Return (X, Y) of the center of cell containing provided text 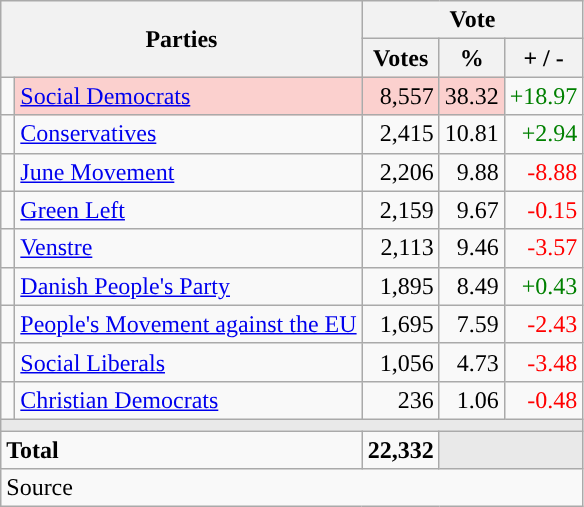
People's Movement against the EU (188, 324)
38.32 (472, 96)
1,056 (400, 362)
Christian Democrats (188, 400)
-3.48 (544, 362)
-0.48 (544, 400)
June Movement (188, 172)
9.46 (472, 248)
7.59 (472, 324)
1,895 (400, 286)
-2.43 (544, 324)
8,557 (400, 96)
+2.94 (544, 134)
10.81 (472, 134)
Total (182, 449)
Green Left (188, 210)
4.73 (472, 362)
+18.97 (544, 96)
Social Democrats (188, 96)
% (472, 58)
Votes (400, 58)
236 (400, 400)
2,113 (400, 248)
8.49 (472, 286)
Parties (182, 39)
1,695 (400, 324)
Social Liberals (188, 362)
22,332 (400, 449)
9.88 (472, 172)
Conservatives (188, 134)
2,159 (400, 210)
+ / - (544, 58)
1.06 (472, 400)
Source (292, 488)
Vote (472, 20)
9.67 (472, 210)
Venstre (188, 248)
+0.43 (544, 286)
-3.57 (544, 248)
2,206 (400, 172)
-0.15 (544, 210)
Danish People's Party (188, 286)
2,415 (400, 134)
-8.88 (544, 172)
